Capture the cell that displays the provided text and extract its (x, y) central coordinate. 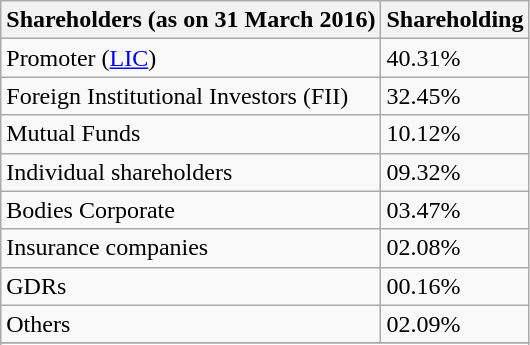
GDRs (191, 286)
Foreign Institutional Investors (FII) (191, 96)
Shareholding (455, 20)
Insurance companies (191, 248)
Individual shareholders (191, 172)
Mutual Funds (191, 134)
Others (191, 324)
32.45% (455, 96)
Promoter (LIC) (191, 58)
09.32% (455, 172)
02.09% (455, 324)
Bodies Corporate (191, 210)
03.47% (455, 210)
02.08% (455, 248)
40.31% (455, 58)
Shareholders (as on 31 March 2016) (191, 20)
00.16% (455, 286)
10.12% (455, 134)
